Extract the [x, y] coordinate from the center of the cell holding the provided text.  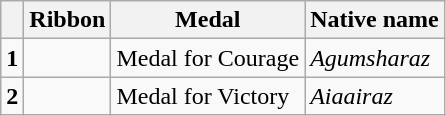
Aiaairaz [375, 96]
Agumsharaz [375, 58]
1 [12, 58]
Native name [375, 20]
Medal for Courage [208, 58]
Medal for Victory [208, 96]
Medal [208, 20]
Ribbon [68, 20]
2 [12, 96]
